For the text-containing cell, return its midpoint in [X, Y] coordinate format. 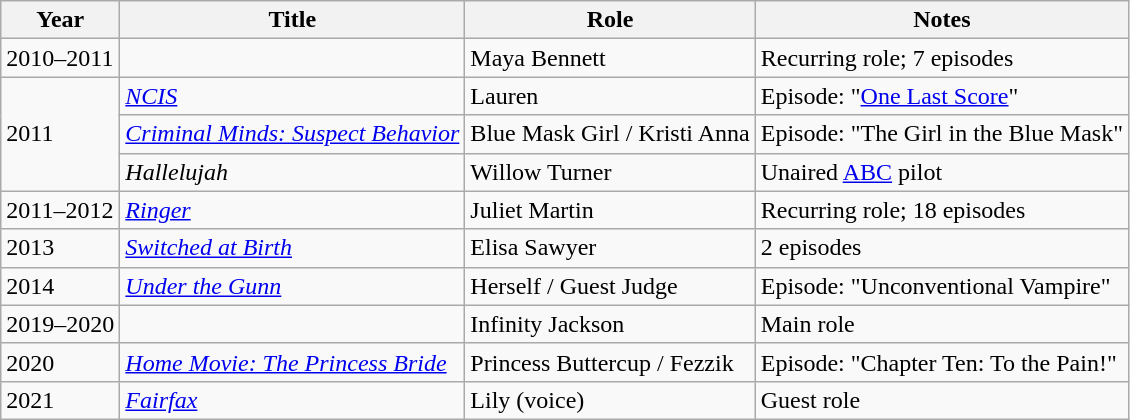
Fairfax [292, 400]
Episode: "Unconventional Vampire" [942, 286]
Infinity Jackson [610, 324]
Under the Gunn [292, 286]
2 episodes [942, 248]
Episode: "Chapter Ten: To the Pain!" [942, 362]
Ringer [292, 210]
Lily (voice) [610, 400]
Home Movie: The Princess Bride [292, 362]
Role [610, 20]
Episode: "The Girl in the Blue Mask" [942, 134]
Guest role [942, 400]
2014 [60, 286]
Episode: "One Last Score" [942, 96]
Notes [942, 20]
2021 [60, 400]
Maya Bennett [610, 58]
Herself / Guest Judge [610, 286]
2019–2020 [60, 324]
Year [60, 20]
2011–2012 [60, 210]
Title [292, 20]
Unaired ABC pilot [942, 172]
NCIS [292, 96]
Elisa Sawyer [610, 248]
Criminal Minds: Suspect Behavior [292, 134]
2020 [60, 362]
Main role [942, 324]
2011 [60, 134]
Hallelujah [292, 172]
2013 [60, 248]
Blue Mask Girl / Kristi Anna [610, 134]
Willow Turner [610, 172]
Juliet Martin [610, 210]
Lauren [610, 96]
Princess Buttercup / Fezzik [610, 362]
Recurring role; 18 episodes [942, 210]
Switched at Birth [292, 248]
Recurring role; 7 episodes [942, 58]
2010–2011 [60, 58]
